Search for the cell housing the specified text and yield its (x, y) center coordinate. 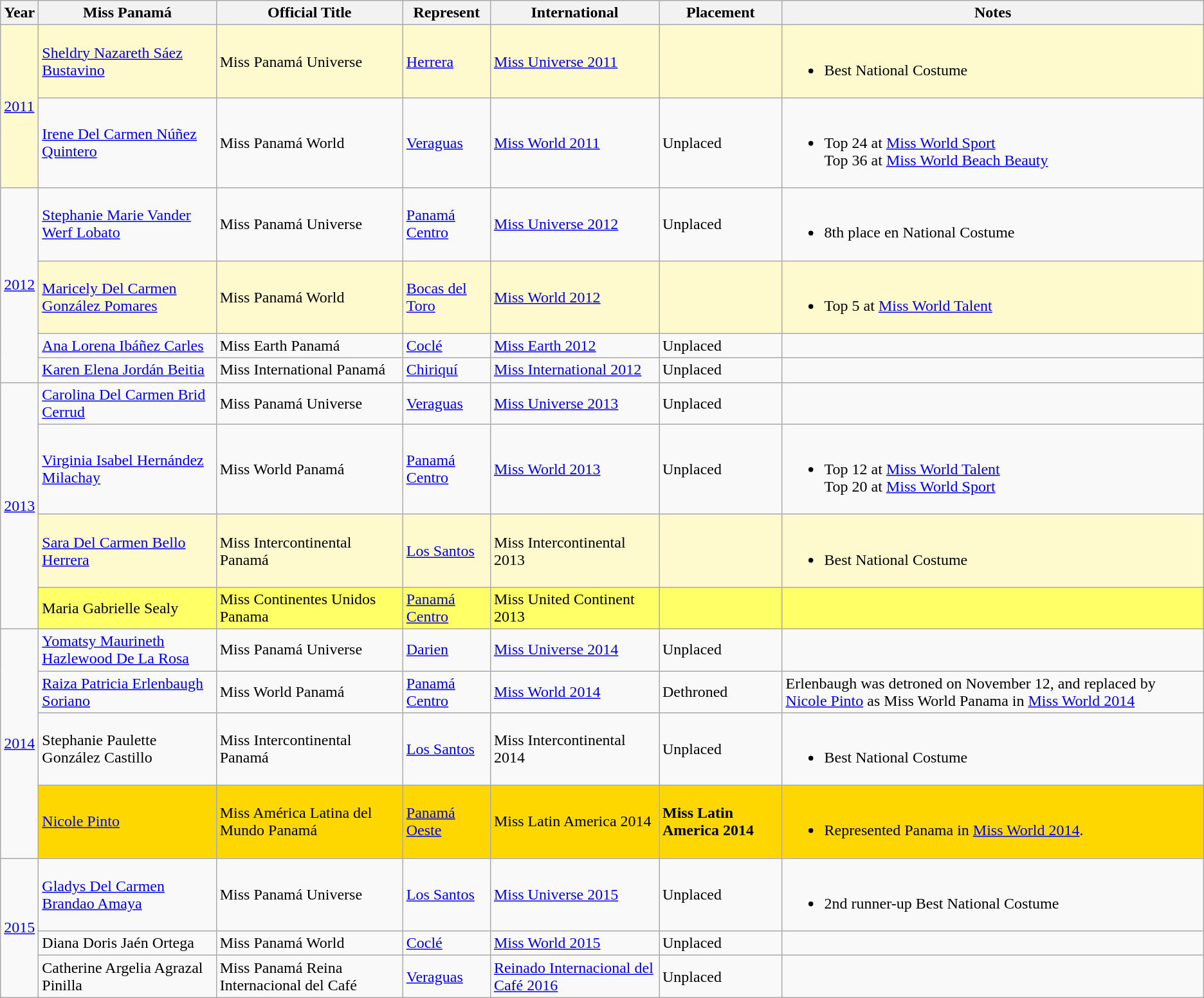
International (574, 13)
2014 (19, 743)
Top 12 at Miss World Talent Top 20 at Miss World Sport (993, 469)
Represented Panama in Miss World 2014. (993, 822)
Miss Panamá (127, 13)
Miss World 2011 (574, 143)
Chiriquí (446, 370)
Raiza Patricia Erlenbaugh Soriano (127, 691)
Bocas del Toro (446, 297)
2013 (19, 506)
Miss Intercontinental 2013 (574, 551)
Miss World 2013 (574, 469)
2012 (19, 285)
Nicole Pinto (127, 822)
Reinado Internacional del Café 2016 (574, 977)
Miss Panamá Reina Internacional del Café (309, 977)
Karen Elena Jordán Beitia (127, 370)
Irene Del Carmen Núñez Quintero (127, 143)
2011 (19, 107)
Miss América Latina del Mundo Panamá (309, 822)
Miss International 2012 (574, 370)
Stephanie Paulette González Castillo (127, 749)
Sheldry Nazareth Sáez Bustavino (127, 62)
Miss Universe 2013 (574, 403)
8th place en National Costume (993, 224)
Miss International Panamá (309, 370)
2nd runner-up Best National Costume (993, 894)
Miss Earth Panamá (309, 346)
Top 5 at Miss World Talent (993, 297)
Miss Universe 2015 (574, 894)
Darien (446, 650)
Yomatsy Maurineth Hazlewood De La Rosa (127, 650)
Catherine Argelia Agrazal Pinilla (127, 977)
Virginia Isabel Hernández Milachay (127, 469)
Miss Universe 2014 (574, 650)
Miss World 2014 (574, 691)
Dethroned (720, 691)
Notes (993, 13)
Represent (446, 13)
Maricely Del Carmen González Pomares (127, 297)
Miss Continentes Unidos Panama (309, 607)
Placement (720, 13)
Miss Intercontinental 2014 (574, 749)
Diana Doris Jaén Ortega (127, 943)
Year (19, 13)
Miss Universe 2012 (574, 224)
Miss United Continent 2013 (574, 607)
Miss World 2015 (574, 943)
Official Title (309, 13)
Ana Lorena Ibáñez Carles (127, 346)
Miss Universe 2011 (574, 62)
Miss Earth 2012 (574, 346)
Miss World 2012 (574, 297)
Carolina Del Carmen Brid Cerrud (127, 403)
Stephanie Marie Vander Werf Lobato (127, 224)
2015 (19, 928)
Maria Gabrielle Sealy (127, 607)
Herrera (446, 62)
Top 24 at Miss World Sport Top 36 at Miss World Beach Beauty (993, 143)
Erlenbaugh was detroned on November 12, and replaced by Nicole Pinto as Miss World Panama in Miss World 2014 (993, 691)
Sara Del Carmen Bello Herrera (127, 551)
Panamá Oeste (446, 822)
Gladys Del Carmen Brandao Amaya (127, 894)
